Locate the cell with the specified text and output its (X, Y) center coordinate. 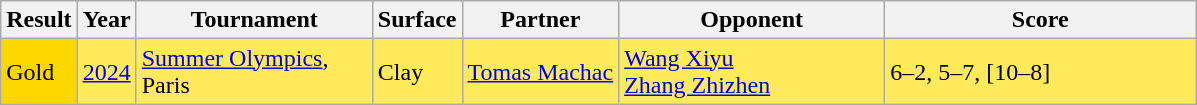
Surface (417, 20)
6–2, 5–7, [10–8] (1040, 72)
Year (106, 20)
Opponent (752, 20)
Summer Olympics, Paris (254, 72)
Result (39, 20)
Clay (417, 72)
Partner (540, 20)
Tomas Machac (540, 72)
Wang Xiyu Zhang Zhizhen (752, 72)
2024 (106, 72)
Tournament (254, 20)
Gold (39, 72)
Score (1040, 20)
